Pinpoint the cell where the given text exists, returning its (X, Y) midpoint coordinate. 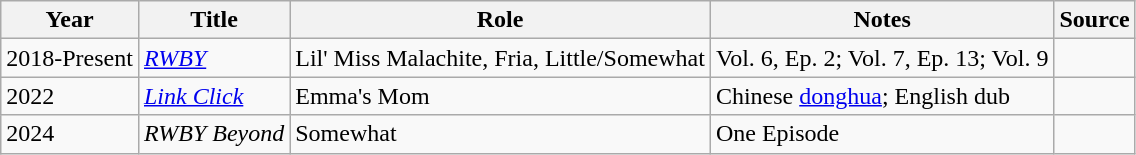
Role (500, 20)
2018-Present (70, 58)
RWBY Beyond (214, 134)
Year (70, 20)
2024 (70, 134)
Chinese donghua; English dub (882, 96)
RWBY (214, 58)
Notes (882, 20)
Source (1094, 20)
Lil' Miss Malachite, Fria, Little/Somewhat (500, 58)
2022 (70, 96)
One Episode (882, 134)
Link Click (214, 96)
Emma's Mom (500, 96)
Somewhat (500, 134)
Title (214, 20)
Vol. 6, Ep. 2; Vol. 7, Ep. 13; Vol. 9 (882, 58)
